Search for the cell housing the specified text and yield its (X, Y) center coordinate. 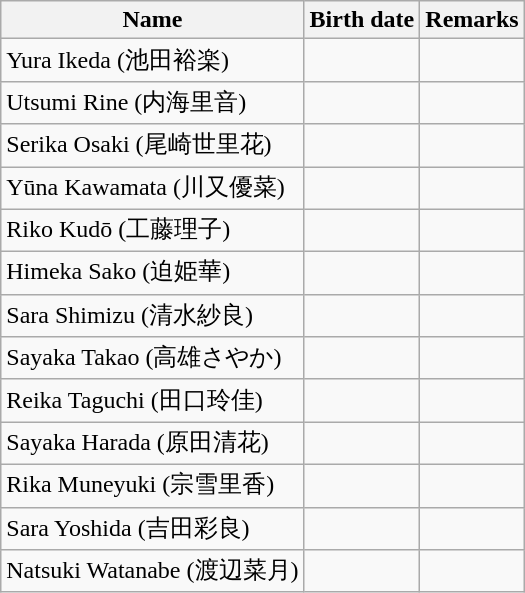
Remarks (472, 20)
Yūna Kawamata (川又優菜) (152, 188)
Rika Muneyuki (宗雪里香) (152, 486)
Utsumi Rine (内海里音) (152, 102)
Himeka Sako (迫姫華) (152, 274)
Sayaka Takao (高雄さやか) (152, 358)
Sara Shimizu (清水紗良) (152, 316)
Serika Osaki (尾崎世里花) (152, 146)
Yura Ikeda (池田裕楽) (152, 60)
Reika Taguchi (田口玲佳) (152, 400)
Natsuki Watanabe (渡辺菜月) (152, 572)
Riko Kudō (工藤理子) (152, 230)
Birth date (362, 20)
Name (152, 20)
Sayaka Harada (原田清花) (152, 444)
Sara Yoshida (吉田彩良) (152, 528)
